Return (x, y) of the center of cell containing provided text 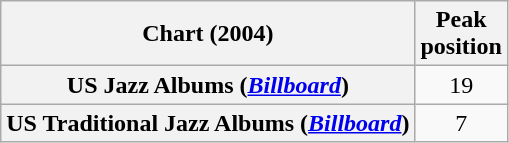
7 (461, 123)
US Traditional Jazz Albums (Billboard) (208, 123)
Peak position (461, 34)
19 (461, 85)
Chart (2004) (208, 34)
US Jazz Albums (Billboard) (208, 85)
